Find where the given text appears and provide that cell's center as [x, y] coordinate. 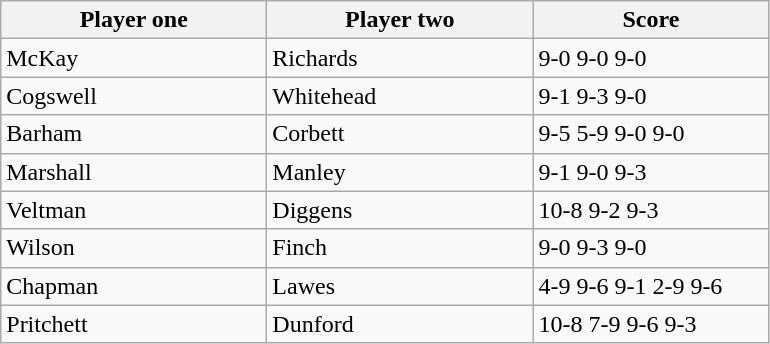
Manley [400, 172]
Pritchett [134, 324]
Diggens [400, 210]
10-8 9-2 9-3 [651, 210]
9-0 9-0 9-0 [651, 58]
Cogswell [134, 96]
McKay [134, 58]
Veltman [134, 210]
4-9 9-6 9-1 2-9 9-6 [651, 286]
Whitehead [400, 96]
9-1 9-0 9-3 [651, 172]
Score [651, 20]
Chapman [134, 286]
Lawes [400, 286]
9-0 9-3 9-0 [651, 248]
9-5 5-9 9-0 9-0 [651, 134]
Wilson [134, 248]
Barham [134, 134]
10-8 7-9 9-6 9-3 [651, 324]
Player one [134, 20]
Finch [400, 248]
Dunford [400, 324]
Richards [400, 58]
Player two [400, 20]
Marshall [134, 172]
Corbett [400, 134]
9-1 9-3 9-0 [651, 96]
